Search for the cell housing the specified text and yield its (X, Y) center coordinate. 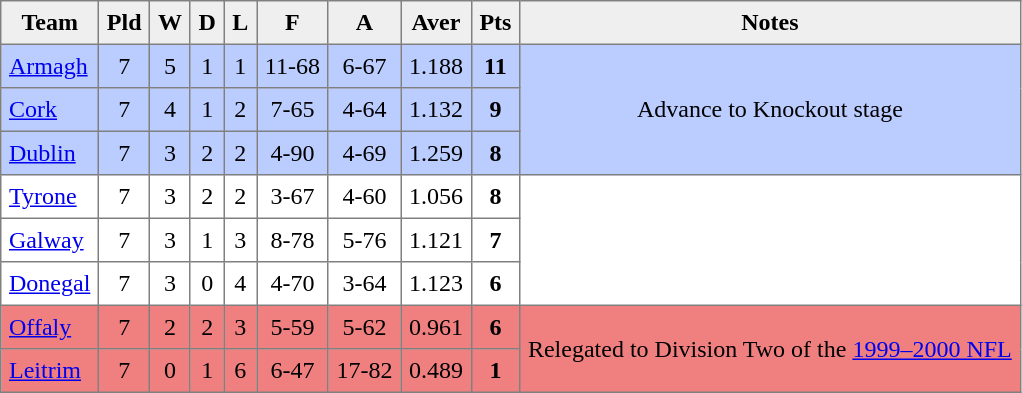
6-47 (293, 371)
17-82 (364, 371)
7-65 (293, 110)
8-78 (293, 240)
1.188 (436, 66)
F (293, 23)
1.259 (436, 153)
Tyrone (50, 197)
Team (50, 23)
L (240, 23)
Pld (124, 23)
11-68 (293, 66)
A (364, 23)
1.056 (436, 197)
11 (495, 66)
D (207, 23)
Armagh (50, 66)
Leitrim (50, 371)
5 (170, 66)
5-59 (293, 327)
3-64 (364, 284)
Aver (436, 23)
1.132 (436, 110)
4-64 (364, 110)
W (170, 23)
6-67 (364, 66)
0.489 (436, 371)
4-70 (293, 284)
9 (495, 110)
5-76 (364, 240)
3-67 (293, 197)
Advance to Knockout stage (770, 109)
1.121 (436, 240)
1.123 (436, 284)
Galway (50, 240)
5-62 (364, 327)
Cork (50, 110)
Notes (770, 23)
Relegated to Division Two of the 1999–2000 NFL (770, 348)
4-69 (364, 153)
Offaly (50, 327)
Pts (495, 23)
4-90 (293, 153)
0.961 (436, 327)
Donegal (50, 284)
Dublin (50, 153)
4-60 (364, 197)
